Find where the given text appears and provide that cell's center as (X, Y) coordinate. 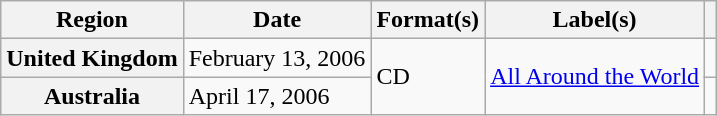
All Around the World (595, 77)
Australia (92, 96)
Date (277, 20)
Region (92, 20)
United Kingdom (92, 58)
April 17, 2006 (277, 96)
February 13, 2006 (277, 58)
CD (428, 77)
Label(s) (595, 20)
Format(s) (428, 20)
